Capture the cell that displays the provided text and extract its [X, Y] central coordinate. 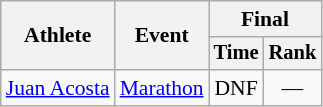
Juan Acosta [58, 88]
DNF [236, 88]
Event [162, 36]
Marathon [162, 88]
Rank [293, 54]
Athlete [58, 36]
Final [265, 19]
Time [236, 54]
— [293, 88]
